Pinpoint the cell where the given text exists, returning its [X, Y] midpoint coordinate. 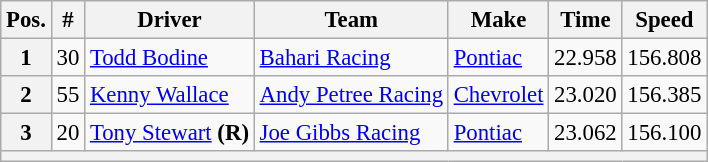
# [68, 20]
1 [26, 58]
Speed [664, 20]
Pos. [26, 20]
156.385 [664, 95]
Todd Bodine [170, 58]
22.958 [586, 58]
Andy Petree Racing [351, 95]
23.020 [586, 95]
2 [26, 95]
156.808 [664, 58]
Team [351, 20]
Kenny Wallace [170, 95]
Make [498, 20]
Joe Gibbs Racing [351, 133]
Tony Stewart (R) [170, 133]
20 [68, 133]
156.100 [664, 133]
3 [26, 133]
Chevrolet [498, 95]
23.062 [586, 133]
Bahari Racing [351, 58]
Driver [170, 20]
30 [68, 58]
Time [586, 20]
55 [68, 95]
